Return [X, Y] of the center of cell containing provided text 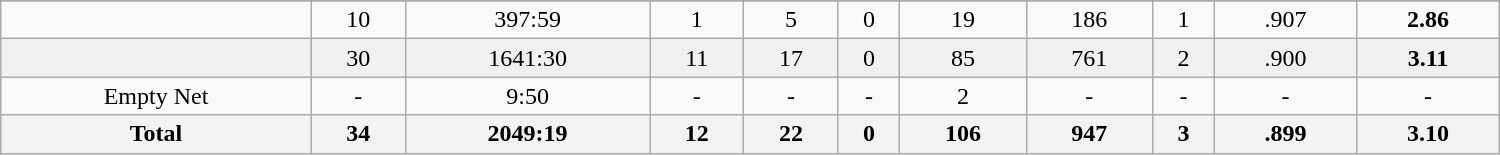
34 [358, 134]
11 [697, 58]
9:50 [527, 96]
3.11 [1428, 58]
2.86 [1428, 20]
2049:19 [527, 134]
.907 [1285, 20]
10 [358, 20]
5 [791, 20]
106 [963, 134]
Empty Net [156, 96]
Total [156, 134]
186 [1089, 20]
22 [791, 134]
947 [1089, 134]
761 [1089, 58]
30 [358, 58]
85 [963, 58]
19 [963, 20]
3.10 [1428, 134]
397:59 [527, 20]
.900 [1285, 58]
3 [1183, 134]
12 [697, 134]
.899 [1285, 134]
1641:30 [527, 58]
17 [791, 58]
